Identify which cell holds the provided text, then report its (X, Y) central coordinate. 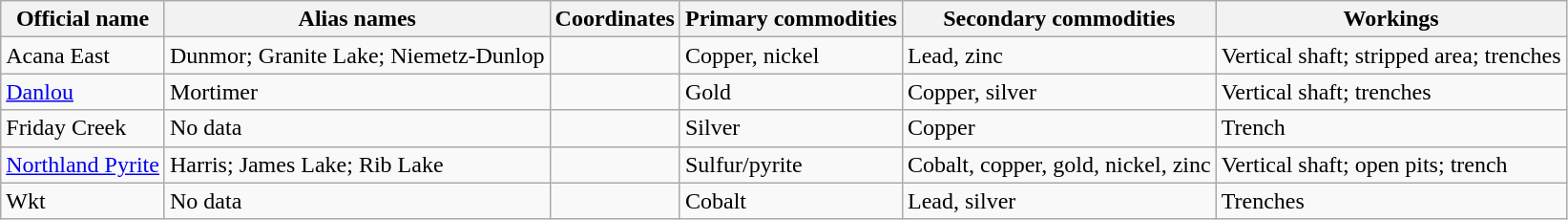
Acana East (83, 55)
Copper, nickel (790, 55)
Lead, silver (1059, 201)
Northland Pyrite (83, 165)
Trench (1391, 128)
Cobalt (790, 201)
Secondary commodities (1059, 19)
Vertical shaft; open pits; trench (1391, 165)
Sulfur/pyrite (790, 165)
Gold (790, 92)
Cobalt, copper, gold, nickel, zinc (1059, 165)
Official name (83, 19)
Workings (1391, 19)
Harris; James Lake; Rib Lake (357, 165)
Copper, silver (1059, 92)
Lead, zinc (1059, 55)
Danlou (83, 92)
Coordinates (615, 19)
Vertical shaft; stripped area; trenches (1391, 55)
Dunmor; Granite Lake; Niemetz-Dunlop (357, 55)
Copper (1059, 128)
Vertical shaft; trenches (1391, 92)
Silver (790, 128)
Trenches (1391, 201)
Friday Creek (83, 128)
Primary commodities (790, 19)
Wkt (83, 201)
Alias names (357, 19)
Mortimer (357, 92)
